Find where the given text appears and provide that cell's center as [X, Y] coordinate. 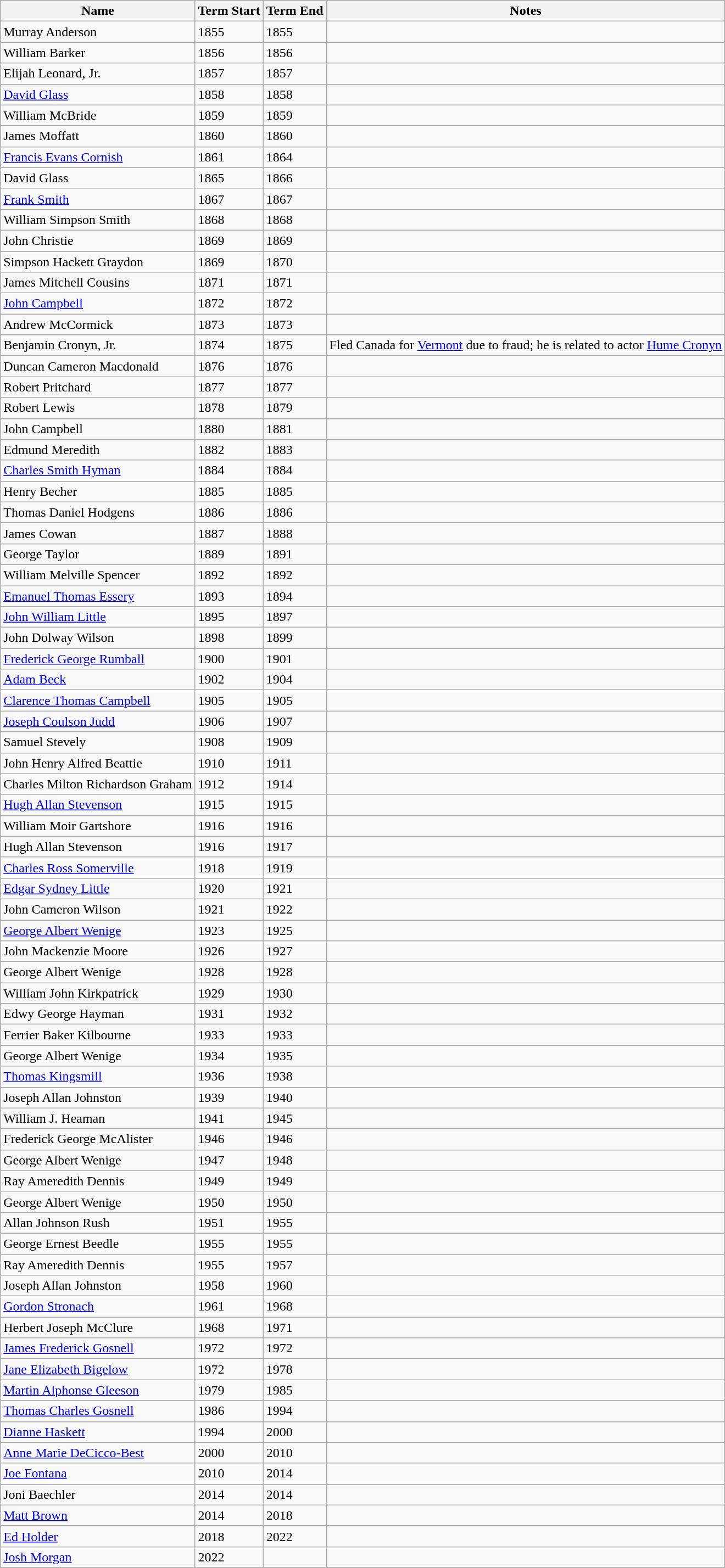
1893 [229, 596]
William Moir Gartshore [98, 826]
1887 [229, 533]
1939 [229, 1097]
1909 [294, 742]
Frederick George Rumball [98, 659]
1935 [294, 1056]
Henry Becher [98, 491]
Term Start [229, 11]
John Cameron Wilson [98, 909]
Edwy George Hayman [98, 1014]
1938 [294, 1077]
Francis Evans Cornish [98, 157]
1929 [229, 993]
1878 [229, 408]
1874 [229, 345]
1880 [229, 429]
Gordon Stronach [98, 1307]
Allan Johnson Rush [98, 1223]
George Taylor [98, 554]
1865 [229, 178]
1888 [294, 533]
1866 [294, 178]
1919 [294, 867]
1897 [294, 617]
William John Kirkpatrick [98, 993]
1961 [229, 1307]
Herbert Joseph McClure [98, 1328]
1986 [229, 1411]
James Frederick Gosnell [98, 1348]
1940 [294, 1097]
Term End [294, 11]
1922 [294, 909]
1941 [229, 1118]
1947 [229, 1160]
Notes [526, 11]
Frederick George McAlister [98, 1139]
Joseph Coulson Judd [98, 721]
Edgar Sydney Little [98, 888]
Joe Fontana [98, 1474]
John William Little [98, 617]
1978 [294, 1369]
Benjamin Cronyn, Jr. [98, 345]
1936 [229, 1077]
James Moffatt [98, 136]
1861 [229, 157]
1958 [229, 1286]
Ed Holder [98, 1536]
1917 [294, 847]
1930 [294, 993]
John Mackenzie Moore [98, 951]
1904 [294, 680]
1900 [229, 659]
Emanuel Thomas Essery [98, 596]
Andrew McCormick [98, 324]
Murray Anderson [98, 32]
Adam Beck [98, 680]
1951 [229, 1223]
1923 [229, 931]
1925 [294, 931]
Simpson Hackett Graydon [98, 262]
1931 [229, 1014]
1882 [229, 450]
George Ernest Beedle [98, 1244]
Elijah Leonard, Jr. [98, 74]
William Simpson Smith [98, 220]
1945 [294, 1118]
Robert Pritchard [98, 387]
1920 [229, 888]
1881 [294, 429]
1914 [294, 784]
Charles Milton Richardson Graham [98, 784]
1912 [229, 784]
1907 [294, 721]
Thomas Charles Gosnell [98, 1411]
Charles Ross Somerville [98, 867]
James Mitchell Cousins [98, 283]
1898 [229, 638]
Martin Alphonse Gleeson [98, 1390]
1864 [294, 157]
1927 [294, 951]
1889 [229, 554]
1934 [229, 1056]
1926 [229, 951]
1895 [229, 617]
Frank Smith [98, 199]
Robert Lewis [98, 408]
1948 [294, 1160]
1901 [294, 659]
John Dolway Wilson [98, 638]
1932 [294, 1014]
1957 [294, 1264]
Samuel Stevely [98, 742]
Jane Elizabeth Bigelow [98, 1369]
Thomas Kingsmill [98, 1077]
Charles Smith Hyman [98, 471]
Fled Canada for Vermont due to fraud; he is related to actor Hume Cronyn [526, 345]
1879 [294, 408]
1910 [229, 763]
1960 [294, 1286]
William McBride [98, 115]
1902 [229, 680]
Name [98, 11]
John Henry Alfred Beattie [98, 763]
Duncan Cameron Macdonald [98, 366]
Anne Marie DeCicco-Best [98, 1453]
Thomas Daniel Hodgens [98, 512]
Clarence Thomas Campbell [98, 701]
1894 [294, 596]
William J. Heaman [98, 1118]
1891 [294, 554]
1875 [294, 345]
1911 [294, 763]
1979 [229, 1390]
Josh Morgan [98, 1557]
Dianne Haskett [98, 1432]
1985 [294, 1390]
Matt Brown [98, 1515]
1908 [229, 742]
1918 [229, 867]
William Barker [98, 53]
James Cowan [98, 533]
1883 [294, 450]
1971 [294, 1328]
John Christie [98, 240]
Edmund Meredith [98, 450]
1899 [294, 638]
Ferrier Baker Kilbourne [98, 1035]
1870 [294, 262]
Joni Baechler [98, 1494]
William Melville Spencer [98, 575]
1906 [229, 721]
